Pinpoint the cell where the given text exists, returning its (X, Y) midpoint coordinate. 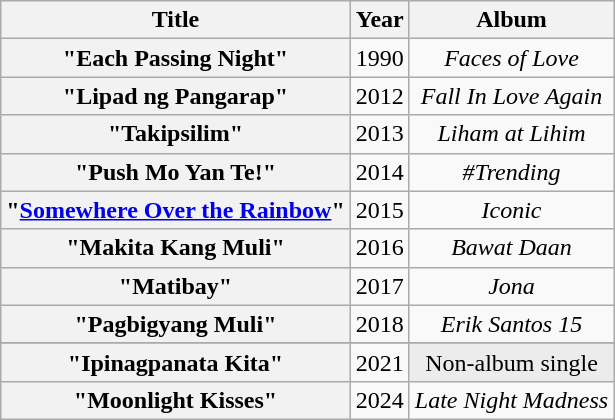
2018 (380, 324)
2024 (380, 400)
Liham at Lihim (511, 134)
Title (176, 20)
"Matibay" (176, 286)
1990 (380, 58)
"Ipinagpanata Kita" (176, 362)
"Pagbigyang Muli" (176, 324)
2016 (380, 248)
2013 (380, 134)
2012 (380, 96)
Bawat Daan (511, 248)
Jona (511, 286)
"Makita Kang Muli" (176, 248)
Album (511, 20)
"Moonlight Kisses" (176, 400)
Iconic (511, 210)
"Takipsilim" (176, 134)
2017 (380, 286)
"Each Passing Night" (176, 58)
2014 (380, 172)
"Somewhere Over the Rainbow" (176, 210)
Non-album single (511, 362)
2021 (380, 362)
Fall In Love Again (511, 96)
Faces of Love (511, 58)
Erik Santos 15 (511, 324)
#Trending (511, 172)
2015 (380, 210)
Late Night Madness (511, 400)
"Push Mo Yan Te!" (176, 172)
Year (380, 20)
"Lipad ng Pangarap" (176, 96)
